Identify which cell holds the provided text, then report its [x, y] central coordinate. 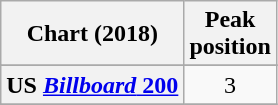
Chart (2018) [92, 34]
US Billboard 200 [92, 85]
Peak position [230, 34]
3 [230, 85]
